Locate the cell with the specified text and output its [X, Y] center coordinate. 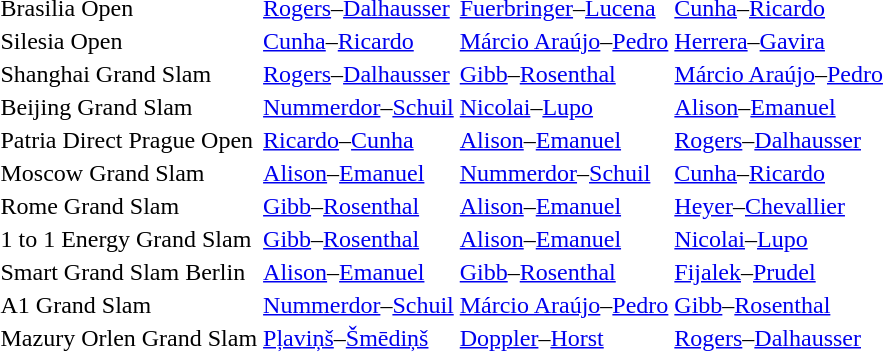
Rogers–Dalhausser [359, 74]
Nicolai–Lupo [564, 107]
Ricardo–Cunha [359, 140]
Cunha–Ricardo [359, 41]
